Extract the (x, y) coordinate from the center of the cell holding the provided text.  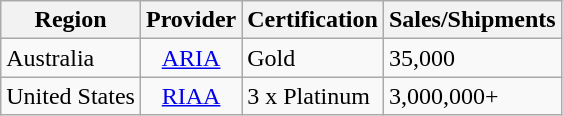
Australia (71, 58)
ARIA (190, 58)
Gold (313, 58)
35,000 (472, 58)
Provider (190, 20)
RIAA (190, 96)
Certification (313, 20)
3 x Platinum (313, 96)
Sales/Shipments (472, 20)
Region (71, 20)
3,000,000+ (472, 96)
United States (71, 96)
